Provide the [X, Y] coordinate of the cell's center where the given text is located.  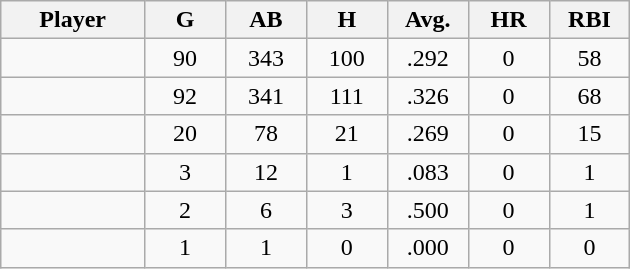
111 [346, 96]
58 [590, 58]
100 [346, 58]
92 [186, 96]
.500 [428, 210]
.269 [428, 134]
G [186, 20]
78 [266, 134]
.292 [428, 58]
21 [346, 134]
Player [73, 20]
343 [266, 58]
12 [266, 172]
Avg. [428, 20]
H [346, 20]
68 [590, 96]
.000 [428, 248]
2 [186, 210]
.083 [428, 172]
341 [266, 96]
AB [266, 20]
.326 [428, 96]
RBI [590, 20]
15 [590, 134]
6 [266, 210]
HR [508, 20]
90 [186, 58]
20 [186, 134]
